Locate the cell with the specified text and output its [X, Y] center coordinate. 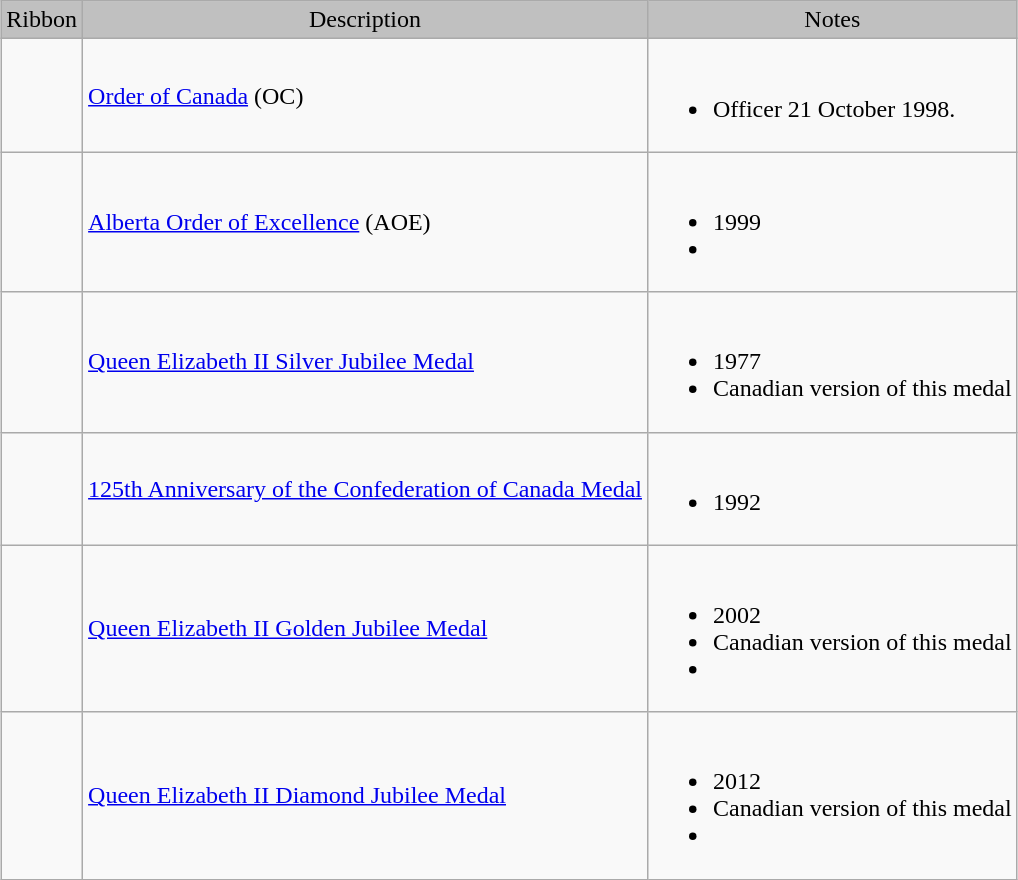
Description [366, 20]
1992 [832, 488]
2002Canadian version of this medal [832, 628]
Ribbon [42, 20]
Queen Elizabeth II Silver Jubilee Medal [366, 362]
125th Anniversary of the Confederation of Canada Medal [366, 488]
Order of Canada (OC) [366, 96]
1999 [832, 222]
Queen Elizabeth II Diamond Jubilee Medal [366, 796]
1977Canadian version of this medal [832, 362]
Officer 21 October 1998. [832, 96]
2012Canadian version of this medal [832, 796]
Queen Elizabeth II Golden Jubilee Medal [366, 628]
Notes [832, 20]
Alberta Order of Excellence (AOE) [366, 222]
